Locate the cell with the specified text and output its [X, Y] center coordinate. 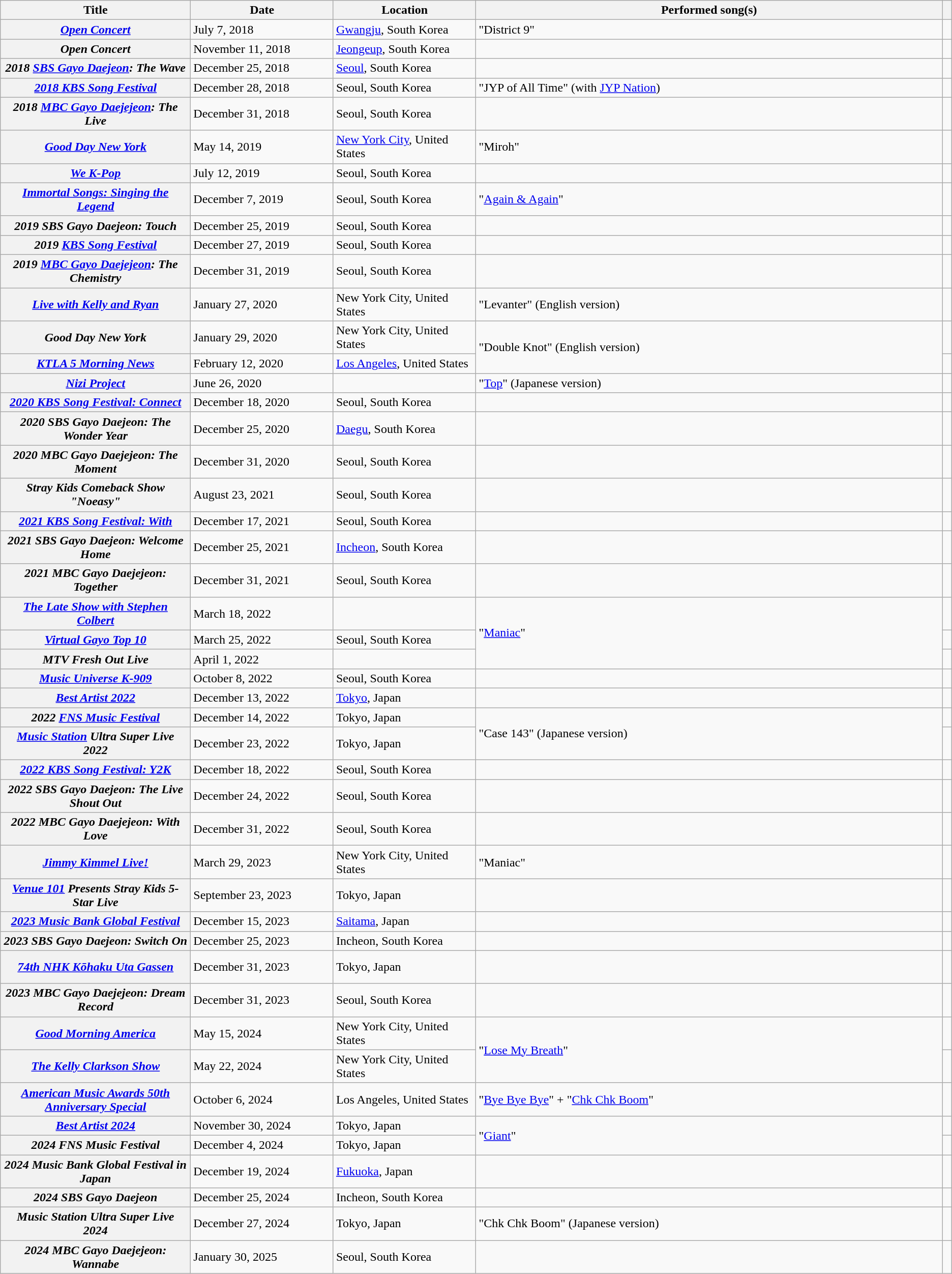
Virtual Gayo Top 10 [96, 640]
December 18, 2022 [262, 770]
March 25, 2022 [262, 640]
Saitama, Japan [405, 921]
Gwangju, South Korea [405, 30]
2018 MBC Gayo Daejejeon: The Live [96, 114]
Jeongeup, South Korea [405, 49]
The Kelly Clarkson Show [96, 1066]
"Miroh" [709, 147]
"District 9" [709, 30]
December 25, 2021 [262, 547]
Title [96, 10]
2021 MBC Gayo Daejejeon: Together [96, 580]
Fukuoka, Japan [405, 1171]
November 30, 2024 [262, 1125]
2023 MBC Gayo Daejejeon: Dream Record [96, 1000]
December 31, 2019 [262, 271]
2024 SBS Gayo Daejeon [96, 1198]
December 31, 2022 [262, 829]
December 25, 2024 [262, 1198]
December 25, 2018 [262, 68]
2020 KBS Song Festival: Connect [96, 402]
2022 MBC Gayo Daejejeon: With Love [96, 829]
Venue 101 Presents Stray Kids 5-Star Live [96, 895]
2024 FNS Music Festival [96, 1145]
June 26, 2020 [262, 383]
Location [405, 10]
2020 SBS Gayo Daejeon: The Wonder Year [96, 428]
Music Station Ultra Super Live 2022 [96, 744]
December 18, 2020 [262, 402]
MTV Fresh Out Live [96, 659]
March 29, 2023 [262, 862]
Stray Kids Comeback Show "Noeasy" [96, 495]
"Chk Chk Boom" (Japanese version) [709, 1224]
January 30, 2025 [262, 1257]
December 25, 2020 [262, 428]
December 24, 2022 [262, 796]
December 15, 2023 [262, 921]
October 6, 2024 [262, 1099]
April 1, 2022 [262, 659]
December 19, 2024 [262, 1171]
May 22, 2024 [262, 1066]
2021 SBS Gayo Daejeon: Welcome Home [96, 547]
2024 MBC Gayo Daejejeon: Wannabe [96, 1257]
November 11, 2018 [262, 49]
2022 SBS Gayo Daejeon: The Live Shout Out [96, 796]
2023 SBS Gayo Daejeon: Switch On [96, 941]
December 27, 2024 [262, 1224]
"Giant" [709, 1135]
September 23, 2023 [262, 895]
May 14, 2019 [262, 147]
October 8, 2022 [262, 678]
2023 Music Bank Global Festival [96, 921]
Good Morning America [96, 1033]
Best Artist 2022 [96, 698]
December 25, 2019 [262, 225]
74th NHK Kōhaku Uta Gassen [96, 967]
"Top" (Japanese version) [709, 383]
December 31, 2018 [262, 114]
Daegu, South Korea [405, 428]
2019 SBS Gayo Daejeon: Touch [96, 225]
2019 KBS Song Festival [96, 245]
December 4, 2024 [262, 1145]
Live with Kelly and Ryan [96, 304]
Nizi Project [96, 383]
2020 MBC Gayo Daejejeon: The Moment [96, 462]
December 31, 2020 [262, 462]
"Lose My Breath" [709, 1050]
March 18, 2022 [262, 614]
2019 MBC Gayo Daejejeon: The Chemistry [96, 271]
December 17, 2021 [262, 521]
August 23, 2021 [262, 495]
May 15, 2024 [262, 1033]
Immortal Songs: Singing the Legend [96, 199]
Music Station Ultra Super Live 2024 [96, 1224]
"JYP of All Time" (with JYP Nation) [709, 88]
"Double Knot" (English version) [709, 347]
American Music Awards 50th Anniversary Special [96, 1099]
"Again & Again" [709, 199]
2022 KBS Song Festival: Y2K [96, 770]
February 12, 2020 [262, 364]
"Case 143" (Japanese version) [709, 734]
2018 KBS Song Festival [96, 88]
Performed song(s) [709, 10]
July 7, 2018 [262, 30]
KTLA 5 Morning News [96, 364]
December 7, 2019 [262, 199]
Date [262, 10]
"Levanter" (English version) [709, 304]
The Late Show with Stephen Colbert [96, 614]
January 27, 2020 [262, 304]
Best Artist 2024 [96, 1125]
2018 SBS Gayo Daejeon: The Wave [96, 68]
2021 KBS Song Festival: With [96, 521]
December 27, 2019 [262, 245]
2022 FNS Music Festival [96, 717]
December 23, 2022 [262, 744]
We K-Pop [96, 173]
December 28, 2018 [262, 88]
July 12, 2019 [262, 173]
Jimmy Kimmel Live! [96, 862]
"Bye Bye Bye" + "Chk Chk Boom" [709, 1099]
December 25, 2023 [262, 941]
December 14, 2022 [262, 717]
2024 Music Bank Global Festival in Japan [96, 1171]
December 13, 2022 [262, 698]
January 29, 2020 [262, 338]
December 31, 2021 [262, 580]
Music Universe K-909 [96, 678]
